From the cell containing the given text, extract its center point as (X, Y) coordinate. 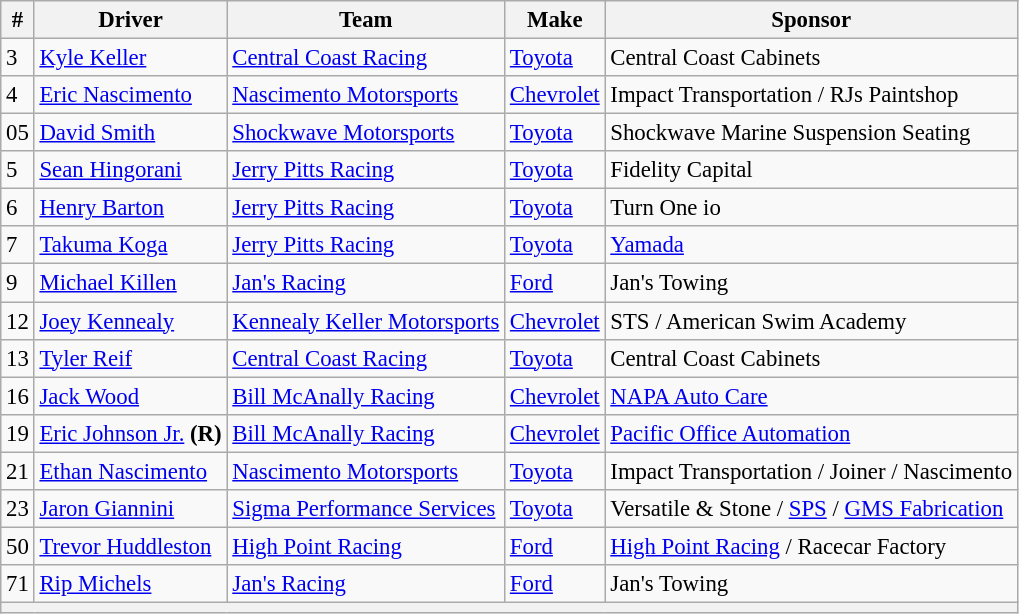
Sean Hingorani (130, 170)
Michael Killen (130, 283)
Versatile & Stone / SPS / GMS Fabrication (811, 509)
STS / American Swim Academy (811, 321)
9 (18, 283)
# (18, 20)
Eric Johnson Jr. (R) (130, 433)
12 (18, 321)
3 (18, 58)
Tyler Reif (130, 358)
Pacific Office Automation (811, 433)
21 (18, 471)
Yamada (811, 245)
71 (18, 584)
Sigma Performance Services (366, 509)
High Point Racing (366, 546)
19 (18, 433)
5 (18, 170)
Make (555, 20)
Henry Barton (130, 208)
Rip Michels (130, 584)
23 (18, 509)
Shockwave Marine Suspension Seating (811, 133)
Team (366, 20)
Kennealy Keller Motorsports (366, 321)
High Point Racing / Racecar Factory (811, 546)
Takuma Koga (130, 245)
Jaron Giannini (130, 509)
16 (18, 396)
6 (18, 208)
7 (18, 245)
Sponsor (811, 20)
Driver (130, 20)
Kyle Keller (130, 58)
Ethan Nascimento (130, 471)
Turn One io (811, 208)
Trevor Huddleston (130, 546)
05 (18, 133)
4 (18, 95)
Fidelity Capital (811, 170)
Jack Wood (130, 396)
13 (18, 358)
Joey Kennealy (130, 321)
Eric Nascimento (130, 95)
Impact Transportation / RJs Paintshop (811, 95)
50 (18, 546)
Shockwave Motorsports (366, 133)
Impact Transportation / Joiner / Nascimento (811, 471)
David Smith (130, 133)
NAPA Auto Care (811, 396)
